Identify which cell holds the provided text, then report its [x, y] central coordinate. 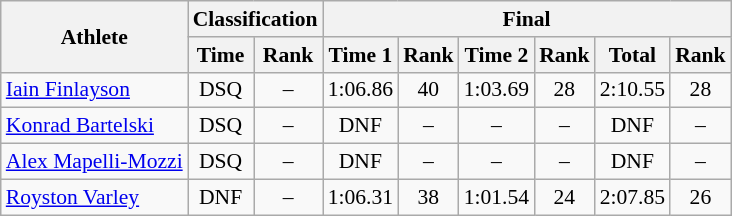
Alex Mapelli-Mozzi [94, 162]
1:01.54 [496, 197]
Time 2 [496, 55]
1:06.86 [360, 90]
Konrad Bartelski [94, 126]
2:10.55 [632, 90]
Final [527, 19]
2:07.85 [632, 197]
24 [564, 197]
1:03.69 [496, 90]
Classification [256, 19]
Iain Finlayson [94, 90]
40 [428, 90]
38 [428, 197]
Royston Varley [94, 197]
Time 1 [360, 55]
26 [700, 197]
Athlete [94, 36]
Time [221, 55]
Total [632, 55]
1:06.31 [360, 197]
